Output the (x, y) coordinate of the center of the cell containing the given text.  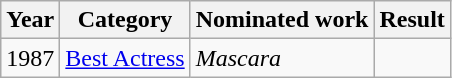
1987 (30, 58)
Mascara (282, 58)
Best Actress (125, 58)
Nominated work (282, 20)
Category (125, 20)
Year (30, 20)
Result (412, 20)
